Find where the given text appears and provide that cell's center as (X, Y) coordinate. 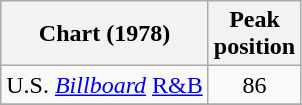
Chart (1978) (105, 34)
Peakposition (254, 34)
U.S. Billboard R&B (105, 85)
86 (254, 85)
